Return the (x, y) coordinate for the center point of the cell that contains the specified text.  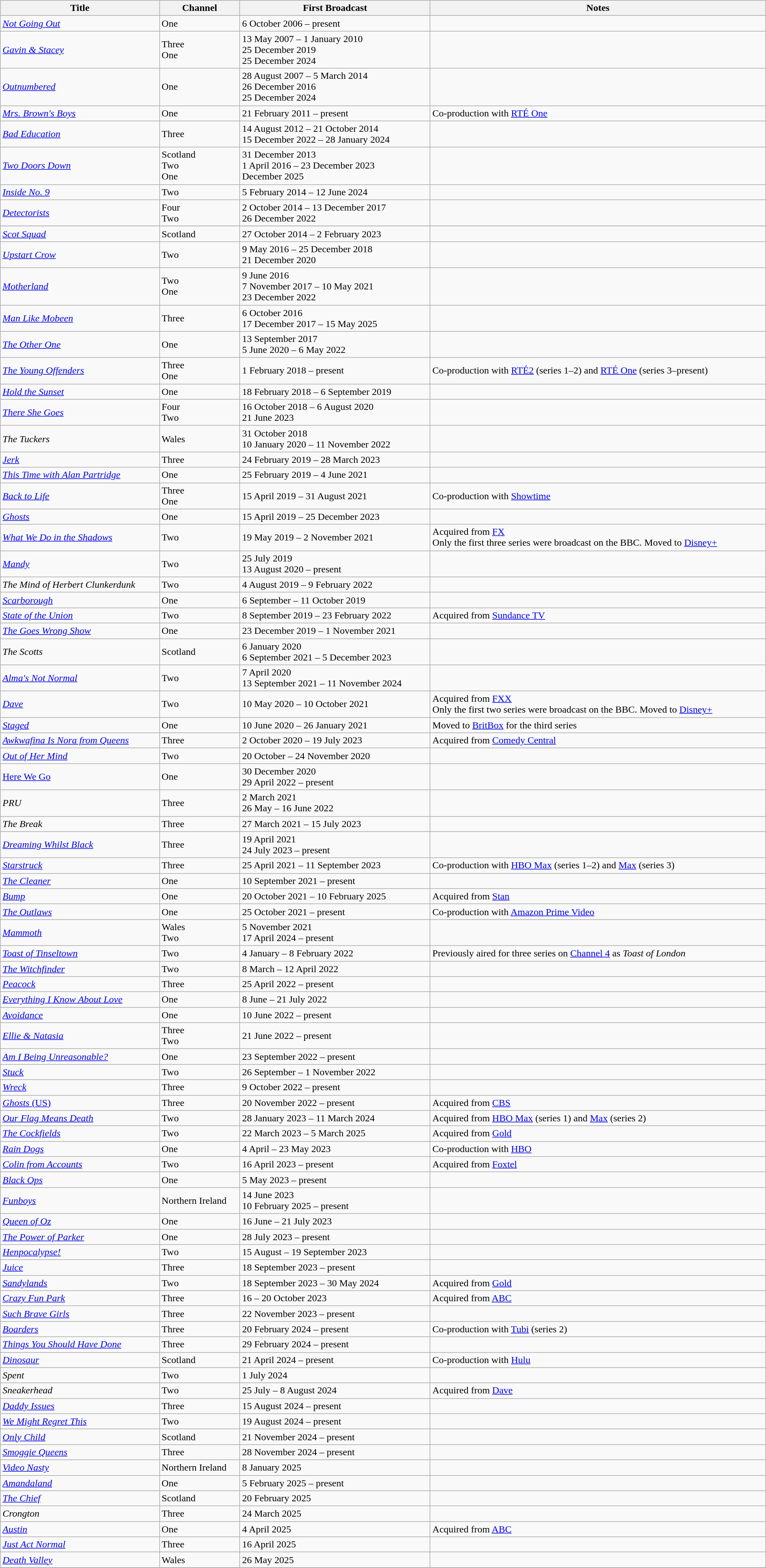
10 June 2022 – present (335, 1015)
Here We Go (80, 777)
Title (80, 8)
Two One (200, 286)
14 August 2012 – 21 October 2014 15 December 2022 – 28 January 2024 (335, 134)
Detectorists (80, 213)
Acquired from FX Only the first three series were broadcast on the BBC. Moved to Disney+ (598, 538)
18 September 2023 – present (335, 1268)
1 July 2024 (335, 1375)
Crazy Fun Park (80, 1298)
19 April 2021 24 July 2023 – present (335, 845)
Co-production with Showtime (598, 496)
Smoggie Queens (80, 1452)
7 April 2020 13 September 2021 – 11 November 2024 (335, 678)
Juice (80, 1268)
Two Doors Down (80, 166)
15 August – 19 September 2023 (335, 1252)
21 April 2024 – present (335, 1360)
24 March 2025 (335, 1514)
15 April 2019 – 31 August 2021 (335, 496)
4 April – 23 May 2023 (335, 1149)
Starstruck (80, 865)
6 October 2006 – present (335, 23)
Things You Should Have Done (80, 1344)
Co-production with RTÉ2 (series 1–2) and RTÉ One (series 3–present) (598, 371)
Ellie & Natasia (80, 1036)
Hold the Sunset (80, 392)
25 February 2019 – 4 June 2021 (335, 475)
Avoidance (80, 1015)
Ghosts (80, 517)
Mandy (80, 563)
Staged (80, 725)
15 August 2024 – present (335, 1406)
6 October 2016 17 December 2017 – 15 May 2025 (335, 318)
18 September 2023 – 30 May 2024 (335, 1283)
Crongton (80, 1514)
5 November 2021 17 April 2024 – present (335, 932)
Jerk (80, 460)
19 May 2019 – 2 November 2021 (335, 538)
8 September 2019 – 23 February 2022 (335, 615)
Acquired from Dave (598, 1391)
9 May 2016 – 25 December 2018 21 December 2020 (335, 255)
19 August 2024 – present (335, 1421)
26 September – 1 November 2022 (335, 1072)
9 October 2022 – present (335, 1087)
The Goes Wrong Show (80, 631)
The Cockfields (80, 1133)
Not Going Out (80, 23)
Black Ops (80, 1180)
State of the Union (80, 615)
13 September 2017 5 June 2020 – 6 May 2022 (335, 344)
Co-production with HBO (598, 1149)
10 June 2020 – 26 January 2021 (335, 725)
5 February 2014 – 12 June 2024 (335, 192)
2 October 2020 – 19 July 2023 (335, 741)
Wreck (80, 1087)
Acquired from HBO Max (series 1) and Max (series 2) (598, 1118)
28 November 2024 – present (335, 1452)
13 May 2007 – 1 January 2010 25 December 2019 25 December 2024 (335, 50)
Acquired from CBS (598, 1103)
Motherland (80, 286)
6 September – 11 October 2019 (335, 600)
Upstart Crow (80, 255)
Rain Dogs (80, 1149)
25 April 2021 – 11 September 2023 (335, 865)
6 January 2020 6 September 2021 – 5 December 2023 (335, 652)
Acquired from Sundance TV (598, 615)
23 December 2019 – 1 November 2021 (335, 631)
22 November 2023 – present (335, 1314)
16 June – 21 July 2023 (335, 1221)
28 January 2023 – 11 March 2024 (335, 1118)
Acquired from Comedy Central (598, 741)
Toast of Tinseltown (80, 953)
The Break (80, 824)
PRU (80, 803)
This Time with Alan Partridge (80, 475)
25 October 2021 – present (335, 912)
10 May 2020 – 10 October 2021 (335, 704)
Bump (80, 896)
4 April 2025 (335, 1529)
21 June 2022 – present (335, 1036)
4 January – 8 February 2022 (335, 953)
Boarders (80, 1329)
20 February 2025 (335, 1498)
Acquired from Stan (598, 896)
The Chief (80, 1498)
14 June 2023 10 February 2025 – present (335, 1201)
Co-production with RTÉ One (598, 113)
27 March 2021 – 15 July 2023 (335, 824)
Daddy Issues (80, 1406)
Inside No. 9 (80, 192)
Scarborough (80, 600)
16 April 2025 (335, 1545)
9 June 2016 7 November 2017 – 10 May 2021 23 December 2022 (335, 286)
Notes (598, 8)
Austin (80, 1529)
25 July 2019 13 August 2020 – present (335, 563)
2 March 2021 26 May – 16 June 2022 (335, 803)
Ghosts (US) (80, 1103)
The Cleaner (80, 881)
Acquired from Foxtel (598, 1164)
Our Flag Means Death (80, 1118)
8 January 2025 (335, 1467)
23 September 2022 – present (335, 1057)
Amandaland (80, 1483)
The Outlaws (80, 912)
10 September 2021 – present (335, 881)
20 November 2022 – present (335, 1103)
Spent (80, 1375)
Man Like Mobeen (80, 318)
1 February 2018 – present (335, 371)
Previously aired for three series on Channel 4 as Toast of London (598, 953)
Dave (80, 704)
The Mind of Herbert Clunkerdunk (80, 585)
16 October 2018 – 6 August 2020 21 June 2023 (335, 412)
Wales Two (200, 932)
21 February 2011 – present (335, 113)
Bad Education (80, 134)
Everything I Know About Love (80, 1000)
Dreaming Whilst Black (80, 845)
Am I Being Unreasonable? (80, 1057)
Henpocalypse! (80, 1252)
Mrs. Brown's Boys (80, 113)
Sneakerhead (80, 1391)
Three Two (200, 1036)
31 December 2013 1 April 2016 – 23 December 2023 December 2025 (335, 166)
The Tuckers (80, 439)
The Young Offenders (80, 371)
Back to Life (80, 496)
First Broadcast (335, 8)
8 June – 21 July 2022 (335, 1000)
Peacock (80, 984)
18 February 2018 – 6 September 2019 (335, 392)
31 October 2018 10 January 2020 – 11 November 2022 (335, 439)
22 March 2023 – 5 March 2025 (335, 1133)
The Witchfinder (80, 969)
Alma's Not Normal (80, 678)
5 February 2025 – present (335, 1483)
30 December 2020 29 April 2022 – present (335, 777)
Awkwafina Is Nora from Queens (80, 741)
16 – 20 October 2023 (335, 1298)
Moved to BritBox for the third series (598, 725)
26 May 2025 (335, 1560)
Colin from Accounts (80, 1164)
Co-production with HBO Max (series 1–2) and Max (series 3) (598, 865)
25 July – 8 August 2024 (335, 1391)
Co-production with Amazon Prime Video (598, 912)
29 February 2024 – present (335, 1344)
16 April 2023 – present (335, 1164)
Co-production with Tubi (series 2) (598, 1329)
Dinosaur (80, 1360)
2 October 2014 – 13 December 2017 26 December 2022 (335, 213)
21 November 2024 – present (335, 1437)
28 July 2023 – present (335, 1237)
8 March – 12 April 2022 (335, 969)
20 February 2024 – present (335, 1329)
Such Brave Girls (80, 1314)
Mammoth (80, 932)
We Might Regret This (80, 1421)
4 August 2019 – 9 February 2022 (335, 585)
Scotland Two One (200, 166)
Out of Her Mind (80, 756)
Scot Squad (80, 234)
The Scotts (80, 652)
24 February 2019 – 28 March 2023 (335, 460)
Video Nasty (80, 1467)
Sandylands (80, 1283)
Queen of Oz (80, 1221)
The Power of Parker (80, 1237)
5 May 2023 – present (335, 1180)
15 April 2019 – 25 December 2023 (335, 517)
25 April 2022 – present (335, 984)
27 October 2014 – 2 February 2023 (335, 234)
There She Goes (80, 412)
20 October 2021 – 10 February 2025 (335, 896)
What We Do in the Shadows (80, 538)
Funboys (80, 1201)
Only Child (80, 1437)
Stuck (80, 1072)
The Other One (80, 344)
Death Valley (80, 1560)
Just Act Normal (80, 1545)
Co-production with Hulu (598, 1360)
28 August 2007 – 5 March 201426 December 2016 25 December 2024 (335, 87)
Channel (200, 8)
Acquired from FXX Only the first two series were broadcast on the BBC. Moved to Disney+ (598, 704)
Gavin & Stacey (80, 50)
20 October – 24 November 2020 (335, 756)
Outnumbered (80, 87)
